Locate the cell with the specified text and output its [x, y] center coordinate. 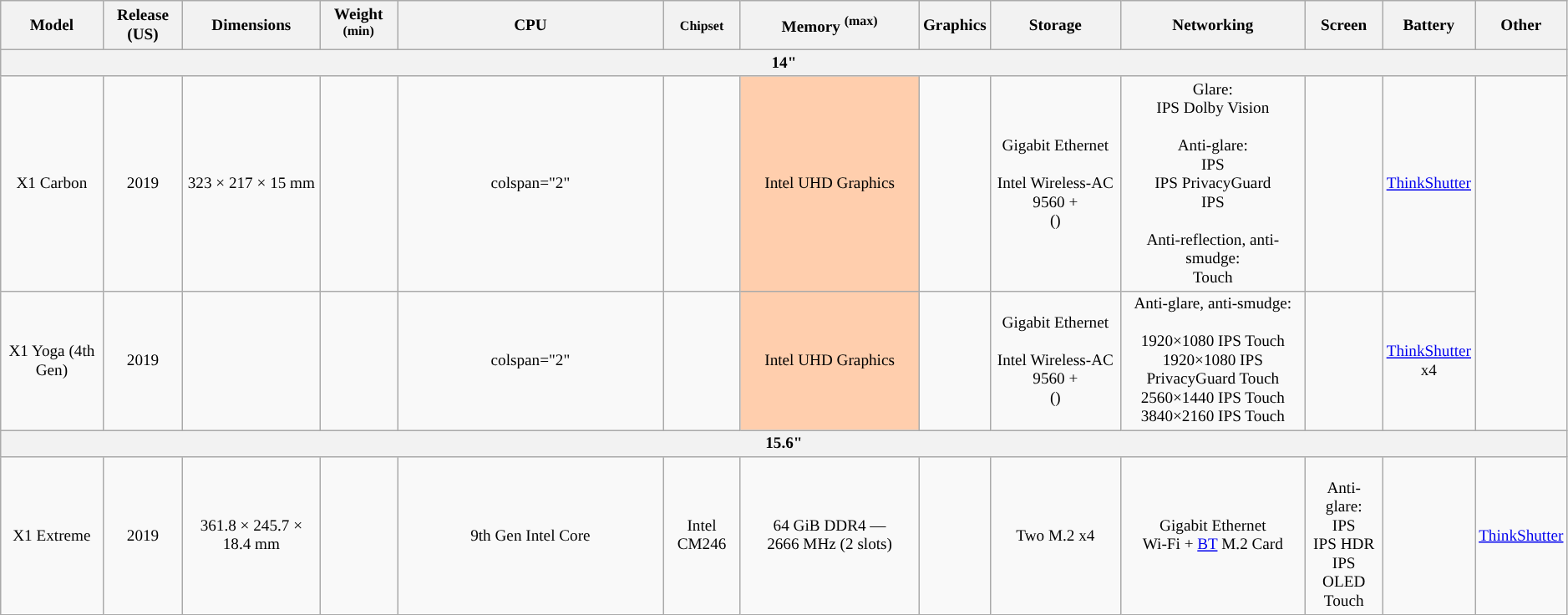
Gigabit EthernetWi-Fi + BT M.2 Card [1213, 535]
Anti-glare, anti-smudge: 1920×1080 IPS Touch 1920×1080 IPS PrivacyGuard Touch 2560×1440 IPS Touch 3840×2160 IPS Touch [1213, 361]
CPU [531, 25]
Memory (max) [830, 25]
361.8 × 245.7 × 18.4 mm [251, 535]
Intel CM246 [702, 535]
323 × 217 × 15 mm [251, 184]
Other [1522, 25]
Anti-glare: IPS IPS HDR IPS OLED Touch [1343, 535]
9th Gen Intel Core [531, 535]
Storage [1055, 25]
Screen [1343, 25]
Release (US) [143, 25]
Model [52, 25]
Graphics [954, 25]
15.6" [784, 444]
Dimensions [251, 25]
Networking [1213, 25]
Weight (min) [359, 25]
X1 Extreme [52, 535]
X1 Carbon [52, 184]
Chipset [702, 25]
Battery [1428, 25]
Glare: IPS Dolby VisionAnti-glare: IPS IPS PrivacyGuard IPSAnti-reflection, anti-smudge: Touch [1213, 184]
64 GiB DDR4 — 2666 MHz (2 slots) [830, 535]
X1 Yoga (4th Gen) [52, 361]
14" [784, 64]
ThinkShutter x4 [1428, 361]
Two M.2 x4 [1055, 535]
